Extract the (X, Y) coordinate from the center of the cell holding the provided text.  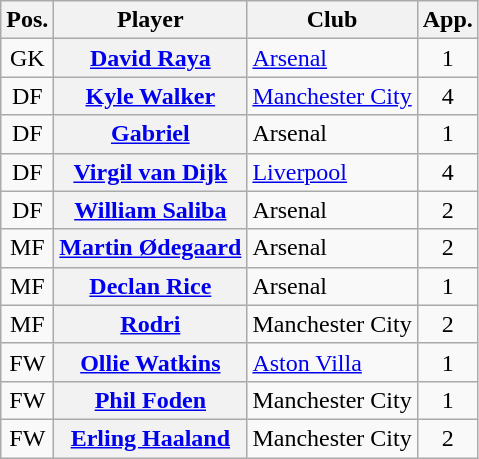
Kyle Walker (150, 96)
Phil Foden (150, 400)
Virgil van Dijk (150, 172)
Erling Haaland (150, 438)
Gabriel (150, 134)
Player (150, 20)
William Saliba (150, 210)
Pos. (28, 20)
GK (28, 58)
Declan Rice (150, 286)
Martin Ødegaard (150, 248)
App. (448, 20)
David Raya (150, 58)
Aston Villa (332, 362)
Liverpool (332, 172)
Ollie Watkins (150, 362)
Club (332, 20)
Rodri (150, 324)
